Return [x, y] of the center of cell containing provided text 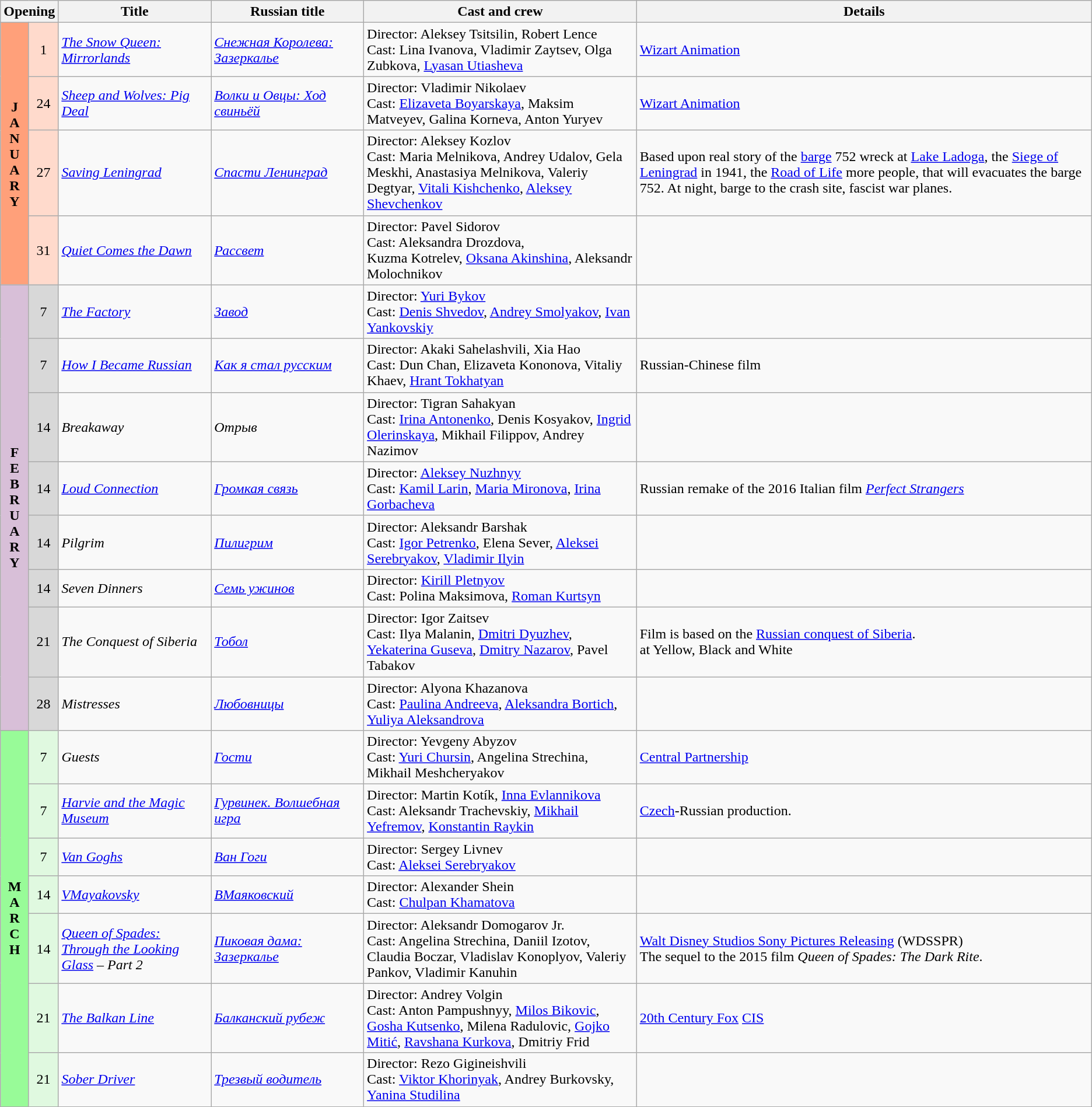
1 [43, 50]
Director: Andrey Volgin Cast: Anton Pampushnyy, Milos Bikovic, Gosha Kutsenko, Milena Radulovic, Gojko Mitić, Ravshana Kurkova, Dmitriy Frid [501, 1018]
Russian remake of the 2016 Italian film Perfect Strangers [864, 488]
Russian-Chinese film [864, 365]
31 [43, 250]
Director: Aleksey Nuzhnyy Cast: Kamil Larin, Maria Mironova, Irina Gorbacheva [501, 488]
Director: Vladimir Nikolaev Cast: Elizaveta Boyarskaya, Maksim Matveyev, Galina Korneva, Anton Yuryev [501, 103]
Director: Yevgeny Abyzov Cast: Yuri Chursin, Angelina Strechina, Mikhail Meshcheryakov [501, 757]
Cast and crew [501, 12]
Details [864, 12]
Director: Sergey Livnev Cast: Aleksei Serebryakov [501, 857]
Seven Dinners [135, 588]
Opening [29, 12]
The Balkan Line [135, 1018]
How I Became Russian [135, 365]
Спасти Ленинград [288, 173]
The Factory [135, 312]
Mistresses [135, 704]
Title [135, 12]
Завод [288, 312]
Director: Igor Zaitsev Cast: Ilya Malanin, Dmitri Dyuzhev, Yekaterina Guseva, Dmitry Nazarov, Pavel Tabakov [501, 642]
Central Partnership [864, 757]
FEBRUARY [15, 508]
Гурвинек. Волшебная игра [288, 811]
Director: Aleksandr Domogarov Jr. Cast: Angelina Strechina, Daniil Izotov, Claudia Boczar, Vladislav Konoplyov, Valeriy Pankov, Vladimir Kanuhin [501, 949]
ВМаяковский [288, 895]
Любовницы [288, 704]
24 [43, 103]
Тобол [288, 642]
Громкая связь [288, 488]
Director: Kirill Pletnyov Cast: Polina Maksimova, Roman Kurtsyn [501, 588]
Director: Aleksandr Barshak Cast: Igor Petrenko, Elena Sever, Aleksei Serebryakov, Vladimir Ilyin [501, 542]
Sober Driver [135, 1080]
Breakaway [135, 427]
Director: Alexander Shein Cast: Chulpan Khamatova [501, 895]
VMayakovsky [135, 895]
Ван Гоги [288, 857]
Как я стал русским [288, 365]
Гости [288, 757]
Quiet Comes the Dawn [135, 250]
Снежная Королева: Зазеркалье [288, 50]
Director: Martin Kotík, Inna Evlannikova Cast: Aleksandr Trachevskiy, Mikhail Yefremov, Konstantin Raykin [501, 811]
Director: Tigran Sahakyan Cast: Irina Antonenko, Denis Kosyakov, Ingrid Olerinskaya, Mikhail Filippov, Andrey Nazimov [501, 427]
Director: Rezo Gigineishvili Cast: Viktor Khorinyak, Andrey Burkovsky, Yanina Studilina [501, 1080]
Saving Leningrad [135, 173]
The Conquest of Siberia [135, 642]
Harvie and the Magic Museum [135, 811]
Director: Alyona Khazanova Cast: Paulina Andreeva, Aleksandra Bortich, Yuliya Aleksandrova [501, 704]
Волки и Овцы: Ход свиньёй [288, 103]
Director: Pavel Sidorov Cast: Aleksandra Drozdova, Kuzma Kotrelev, Oksana Akinshina, Aleksandr Molochnikov [501, 250]
Пиковая дама: Зазеркалье [288, 949]
Трезвый водитель [288, 1080]
MARCH [15, 919]
JANUARY [15, 154]
Director: Aleksey Tsitsilin, Robert Lence Cast: Lina Ivanova, Vladimir Zaytsev, Olga Zubkova, Lyasan Utiasheva [501, 50]
Отрыв [288, 427]
Sheep and Wolves: Pig Deal [135, 103]
20th Century Fox CIS [864, 1018]
Russian title [288, 12]
Walt Disney Studios Sony Pictures Releasing (WDSSPR) The sequel to the 2015 film Queen of Spades: The Dark Rite. [864, 949]
Пилигрим [288, 542]
Рассвет [288, 250]
Film is based on the Russian conquest of Siberia. at Yellow, Black and White [864, 642]
Queen of Spades: Through the Looking Glass – Part 2 [135, 949]
Director: Yuri Bykov Cast: Denis Shvedov, Andrey Smolyakov, Ivan Yankovskiy [501, 312]
Балканский рубеж [288, 1018]
Czech-Russian production. [864, 811]
28 [43, 704]
Director: Akaki Sahelashvili, Xia Hao Cast: Dun Chan, Elizaveta Kononova, Vitaliy Khaev, Hrant Tokhatyan [501, 365]
27 [43, 173]
Pilgrim [135, 542]
Guests [135, 757]
Van Goghs [135, 857]
The Snow Queen: Mirrorlands [135, 50]
Loud Connection [135, 488]
Семь ужинов [288, 588]
